Output the [X, Y] coordinate of the center of the cell containing the given text.  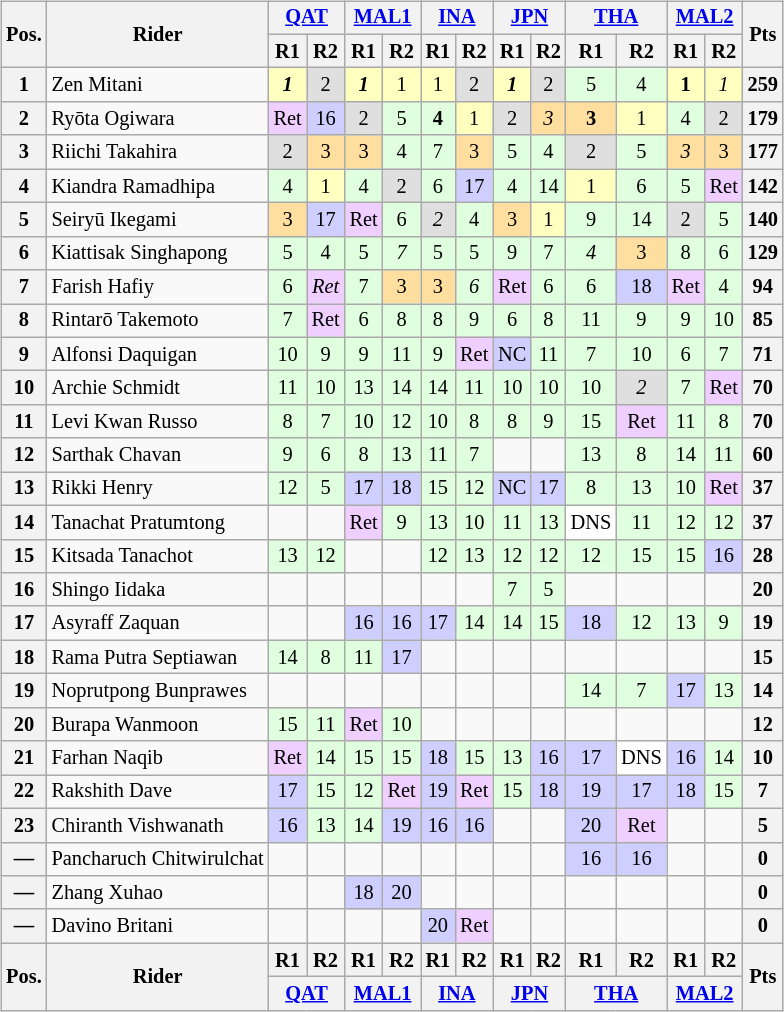
Kiandra Ramadhipa [158, 186]
Rama Putra Septiawan [158, 657]
259 [763, 85]
21 [24, 758]
Levi Kwan Russo [158, 422]
Farhan Naqib [158, 758]
71 [763, 354]
Noprutpong Bunprawes [158, 691]
Seiryū Ikegami [158, 220]
Sarthak Chavan [158, 455]
Kiattisak Singhapong [158, 253]
Shingo Iidaka [158, 590]
Tanachat Pratumtong [158, 522]
Alfonsi Daquigan [158, 354]
28 [763, 556]
22 [24, 792]
Rintarō Takemoto [158, 321]
129 [763, 253]
177 [763, 152]
Zen Mitani [158, 85]
Rakshith Dave [158, 792]
142 [763, 186]
Ryōta Ogiwara [158, 119]
94 [763, 287]
23 [24, 825]
Pancharuch Chitwirulchat [158, 859]
Farish Hafiy [158, 287]
Asyraff Zaquan [158, 623]
Riichi Takahira [158, 152]
140 [763, 220]
85 [763, 321]
Kitsada Tanachot [158, 556]
60 [763, 455]
Davino Britani [158, 926]
Archie Schmidt [158, 388]
Burapa Wanmoon [158, 724]
Rikki Henry [158, 489]
Zhang Xuhao [158, 893]
Chiranth Vishwanath [158, 825]
179 [763, 119]
